Capture the cell that displays the provided text and extract its (X, Y) central coordinate. 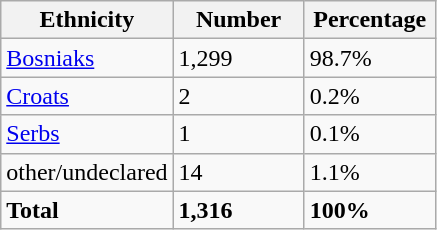
0.1% (370, 134)
1,316 (238, 210)
98.7% (370, 58)
2 (238, 96)
0.2% (370, 96)
14 (238, 172)
Ethnicity (87, 20)
1,299 (238, 58)
100% (370, 210)
Number (238, 20)
Croats (87, 96)
Serbs (87, 134)
Percentage (370, 20)
other/undeclared (87, 172)
Total (87, 210)
Bosniaks (87, 58)
1.1% (370, 172)
1 (238, 134)
